Return (X, Y) of the center of cell containing provided text 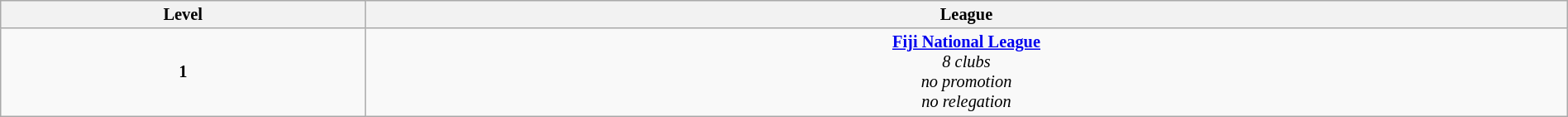
Level (184, 14)
League (967, 14)
Fiji National League8 clubsno promotionno relegation (967, 72)
1 (184, 72)
